Return the [x, y] coordinate for the center point of the cell that contains the specified text.  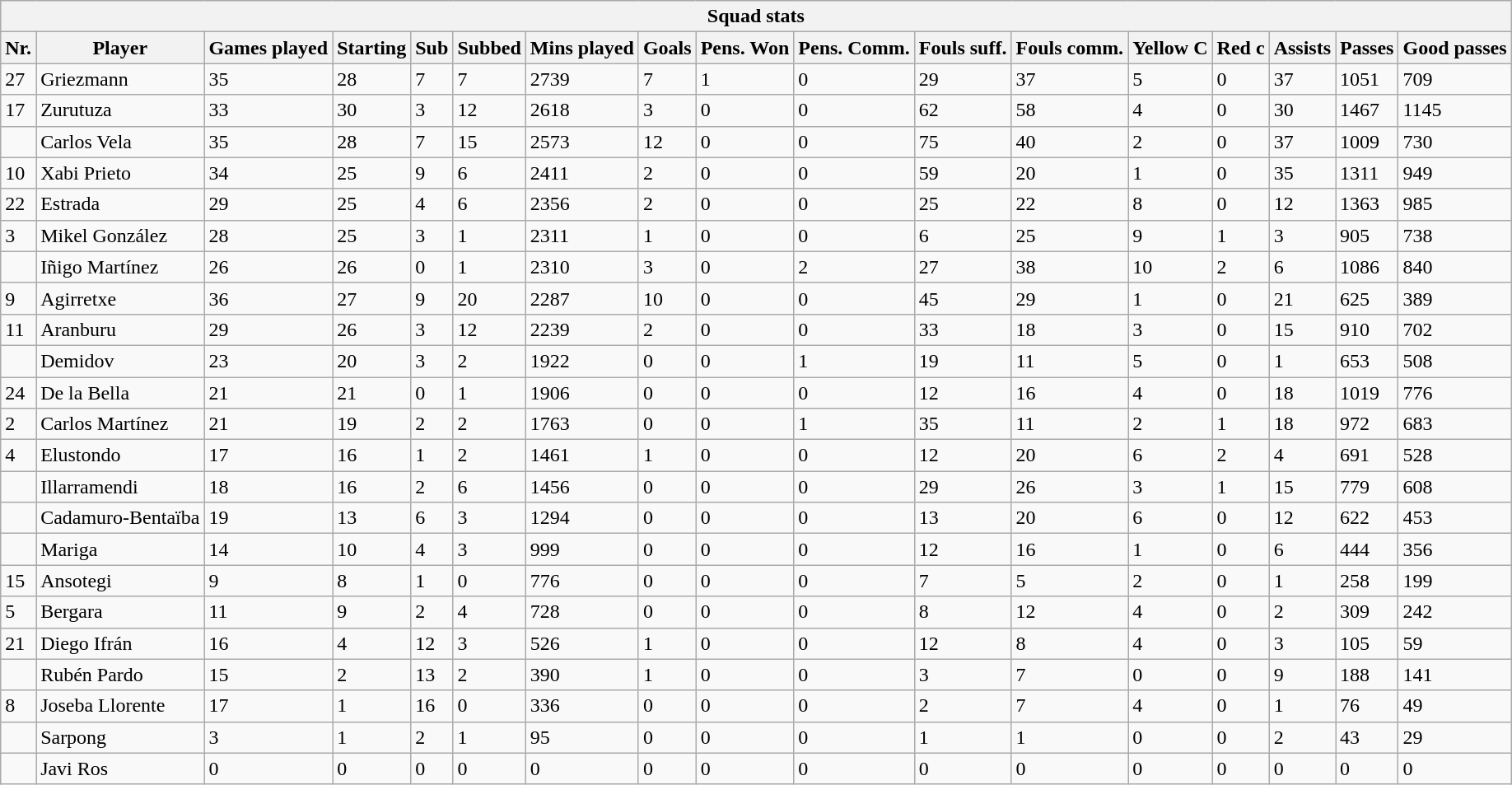
Mikel González [120, 236]
1311 [1367, 173]
Good passes [1454, 48]
45 [963, 298]
Iñigo Martínez [120, 267]
141 [1454, 675]
76 [1367, 706]
43 [1367, 737]
653 [1367, 361]
Joseba Llorente [120, 706]
709 [1454, 79]
Nr. [18, 48]
Squad stats [756, 16]
14 [268, 549]
1009 [1367, 142]
Zurutuza [120, 110]
Goals [667, 48]
985 [1454, 204]
999 [581, 549]
Mins played [581, 48]
1051 [1367, 79]
608 [1454, 487]
95 [581, 737]
Mariga [120, 549]
2573 [581, 142]
1145 [1454, 110]
738 [1454, 236]
Rubén Pardo [120, 675]
949 [1454, 173]
Griezmann [120, 79]
Demidov [120, 361]
309 [1367, 612]
779 [1367, 487]
1922 [581, 361]
58 [1070, 110]
Starting [372, 48]
24 [18, 393]
1019 [1367, 393]
40 [1070, 142]
2287 [581, 298]
49 [1454, 706]
1294 [581, 518]
Carlos Vela [120, 142]
Aranburu [120, 329]
Xabi Prieto [120, 173]
36 [268, 298]
728 [581, 612]
Estrada [120, 204]
Javi Ros [120, 769]
1086 [1367, 267]
356 [1454, 549]
34 [268, 173]
75 [963, 142]
242 [1454, 612]
Carlos Martínez [120, 424]
1461 [581, 456]
Pens. Won [744, 48]
Red c [1240, 48]
De la Bella [120, 393]
105 [1367, 643]
910 [1367, 329]
Illarramendi [120, 487]
1763 [581, 424]
1456 [581, 487]
199 [1454, 581]
528 [1454, 456]
1467 [1367, 110]
Passes [1367, 48]
23 [268, 361]
Yellow C [1170, 48]
Bergara [120, 612]
258 [1367, 581]
691 [1367, 456]
Games played [268, 48]
508 [1454, 361]
2739 [581, 79]
389 [1454, 298]
Sub [432, 48]
2310 [581, 267]
702 [1454, 329]
2356 [581, 204]
38 [1070, 267]
Assists [1302, 48]
188 [1367, 675]
730 [1454, 142]
905 [1367, 236]
622 [1367, 518]
444 [1367, 549]
Fouls comm. [1070, 48]
Pens. Comm. [854, 48]
972 [1367, 424]
840 [1454, 267]
390 [581, 675]
Cadamuro-Bentaïba [120, 518]
Diego Ifrán [120, 643]
336 [581, 706]
Sarpong [120, 737]
Elustondo [120, 456]
2239 [581, 329]
2411 [581, 173]
Ansotegi [120, 581]
62 [963, 110]
453 [1454, 518]
Player [120, 48]
Fouls suff. [963, 48]
1906 [581, 393]
526 [581, 643]
683 [1454, 424]
Agirretxe [120, 298]
Subbed [489, 48]
2311 [581, 236]
1363 [1367, 204]
2618 [581, 110]
625 [1367, 298]
